From the cell containing the given text, extract its center point as [x, y] coordinate. 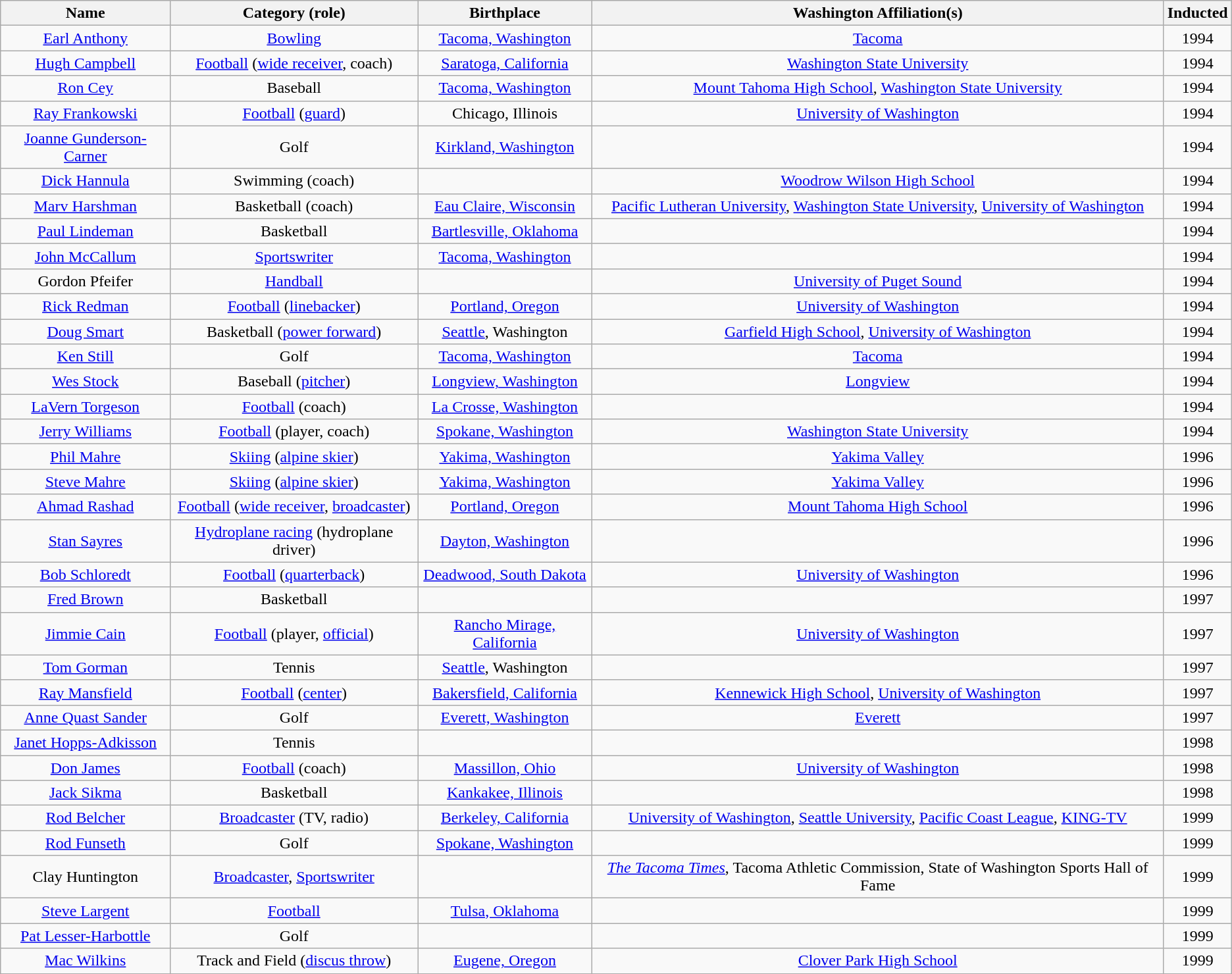
Baseball (pitcher) [294, 382]
Jimmie Cain [86, 633]
Sportswriter [294, 256]
Everett [878, 717]
Mount Tahoma High School, Washington State University [878, 88]
Chicago, Illinois [505, 113]
Bob Schloredt [86, 575]
Earl Anthony [86, 38]
Rick Redman [86, 306]
John McCallum [86, 256]
Football [294, 911]
Mount Tahoma High School [878, 507]
Marv Harshman [86, 206]
Handball [294, 281]
Eau Claire, Wisconsin [505, 206]
Tom Gorman [86, 667]
Football (quarterback) [294, 575]
Longview [878, 382]
Gordon Pfeifer [86, 281]
Swimming (coach) [294, 181]
Football (center) [294, 692]
Football (linebacker) [294, 306]
Track and Field (discus throw) [294, 961]
Ray Mansfield [86, 692]
Saratoga, California [505, 63]
Kennewick High School, University of Washington [878, 692]
Kankakee, Illinois [505, 793]
Everett, Washington [505, 717]
Bowling [294, 38]
Jerry Williams [86, 432]
Longview, Washington [505, 382]
Football (player, coach) [294, 432]
Baseball [294, 88]
Clay Huntington [86, 877]
Bakersfield, California [505, 692]
Doug Smart [86, 331]
Football (wide receiver, coach) [294, 63]
Broadcaster (TV, radio) [294, 818]
Eugene, Oregon [505, 961]
Hydroplane racing (hydroplane driver) [294, 541]
Pacific Lutheran University, Washington State University, University of Washington [878, 206]
Name [86, 13]
Tulsa, Oklahoma [505, 911]
Steve Largent [86, 911]
Janet Hopps-Adkisson [86, 742]
Pat Lesser-Harbottle [86, 936]
Garfield High School, University of Washington [878, 331]
Birthplace [505, 13]
Paul Lindeman [86, 231]
Inducted [1198, 13]
Kirkland, Washington [505, 147]
Dayton, Washington [505, 541]
Hugh Campbell [86, 63]
Rod Funseth [86, 843]
Ray Frankowski [86, 113]
Wes Stock [86, 382]
Rod Belcher [86, 818]
Stan Sayres [86, 541]
Broadcaster, Sportswriter [294, 877]
Basketball (power forward) [294, 331]
Berkeley, California [505, 818]
Ken Still [86, 357]
The Tacoma Times, Tacoma Athletic Commission, State of Washington Sports Hall of Fame [878, 877]
Clover Park High School [878, 961]
Football (player, official) [294, 633]
Dick Hannula [86, 181]
Mac Wilkins [86, 961]
University of Washington, Seattle University, Pacific Coast League, KING-TV [878, 818]
Bartlesville, Oklahoma [505, 231]
Anne Quast Sander [86, 717]
Rancho Mirage, California [505, 633]
Basketball (coach) [294, 206]
Washington Affiliation(s) [878, 13]
Joanne Gunderson-Carner [86, 147]
Steve Mahre [86, 482]
Fred Brown [86, 600]
Deadwood, South Dakota [505, 575]
Category (role) [294, 13]
Jack Sikma [86, 793]
Don James [86, 768]
Massillon, Ohio [505, 768]
Football (wide receiver, broadcaster) [294, 507]
Ahmad Rashad [86, 507]
University of Puget Sound [878, 281]
LaVern Torgeson [86, 407]
Phil Mahre [86, 457]
Woodrow Wilson High School [878, 181]
Football (guard) [294, 113]
Ron Cey [86, 88]
La Crosse, Washington [505, 407]
